Pinpoint the cell where the given text exists, returning its [X, Y] midpoint coordinate. 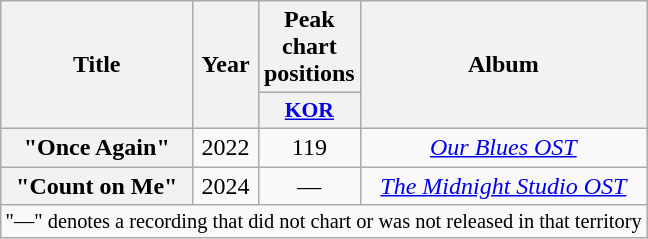
2022 [226, 147]
"Count on Me" [97, 185]
"—" denotes a recording that did not chart or was not released in that territory [324, 222]
— [309, 185]
Peak chartpositions [309, 47]
Title [97, 65]
Our Blues OST [503, 147]
119 [309, 147]
Album [503, 65]
KOR [309, 111]
2024 [226, 185]
Year [226, 65]
"Once Again" [97, 147]
The Midnight Studio OST [503, 185]
